Capture the cell that displays the provided text and extract its (X, Y) central coordinate. 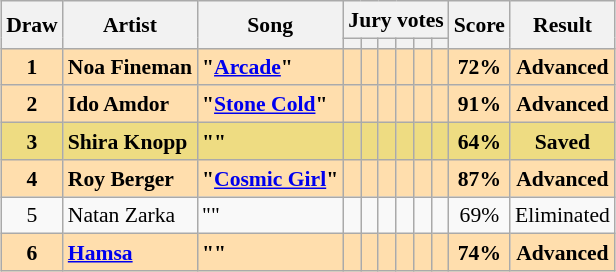
Draw (32, 24)
Shira Knopp (130, 142)
64% (480, 142)
"Arcade" (270, 66)
4 (32, 178)
Eliminated (562, 216)
Jury votes (396, 20)
Score (480, 24)
Song (270, 24)
1 (32, 66)
Saved (562, 142)
Artist (130, 24)
72% (480, 66)
87% (480, 178)
74% (480, 252)
Result (562, 24)
2 (32, 104)
Roy Berger (130, 178)
Noa Fineman (130, 66)
Hamsa (130, 252)
"Stone Cold" (270, 104)
5 (32, 216)
Natan Zarka (130, 216)
"Cosmic Girl" (270, 178)
3 (32, 142)
Ido Amdor (130, 104)
91% (480, 104)
69% (480, 216)
6 (32, 252)
